Output the (x, y) coordinate of the center of the cell containing the given text.  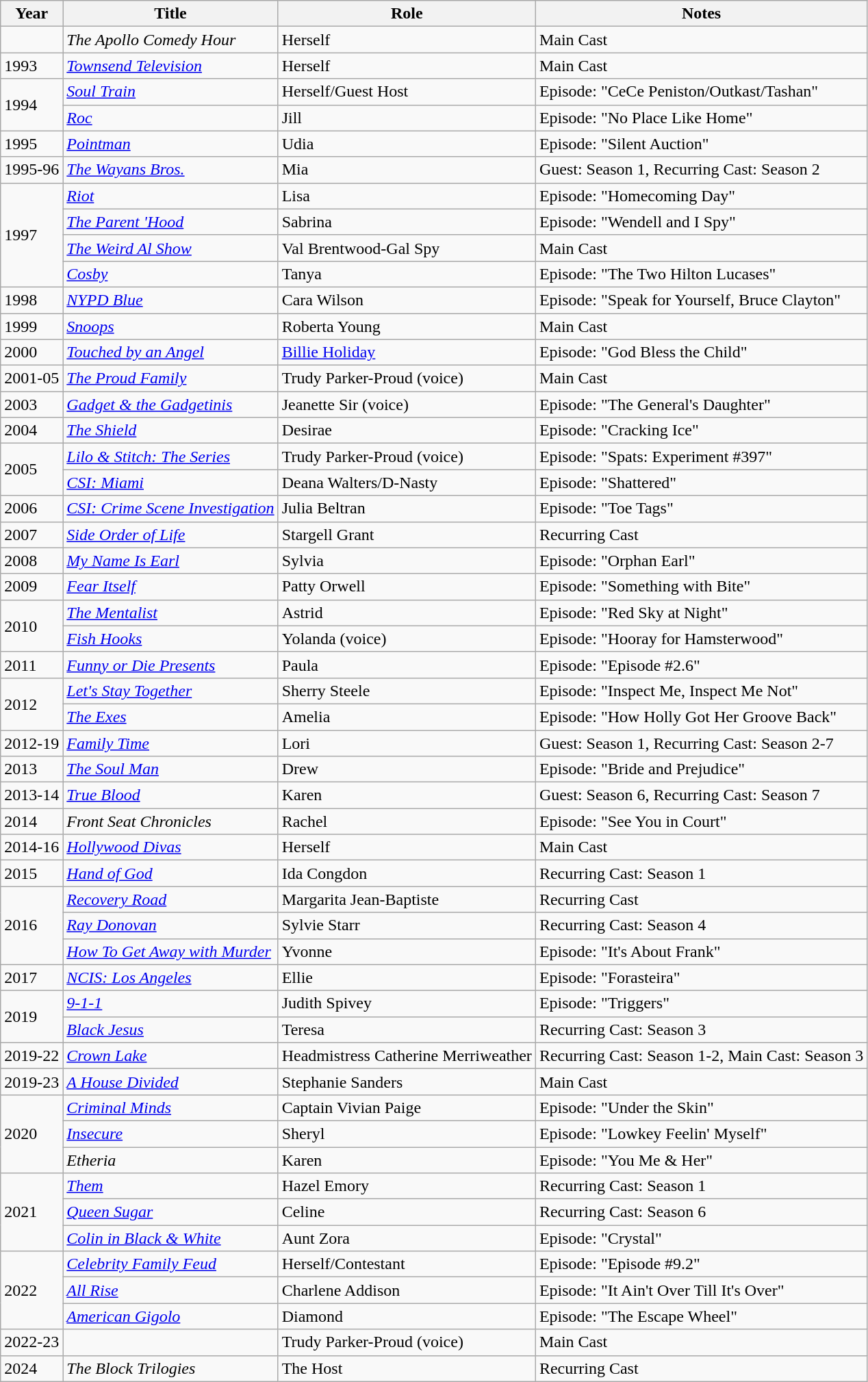
Episode: "It Ain't Over Till It's Over" (701, 1290)
Notes (701, 14)
CSI: Crime Scene Investigation (170, 509)
Herself/Guest Host (407, 92)
Soul Train (170, 92)
Lori (407, 743)
Sylvie Starr (407, 925)
The Apollo Comedy Hour (170, 40)
Captain Vivian Paige (407, 1108)
Yolanda (voice) (407, 639)
Stephanie Sanders (407, 1082)
Role (407, 14)
2020 (31, 1134)
American Gigolo (170, 1316)
Deana Walters/D-Nasty (407, 483)
The Proud Family (170, 379)
Colin in Black & White (170, 1238)
Teresa (407, 1029)
Roc (170, 118)
Billie Holiday (407, 353)
Julia Beltran (407, 509)
The Soul Man (170, 769)
Amelia (407, 717)
Udia (407, 144)
Front Seat Chronicles (170, 821)
CSI: Miami (170, 483)
Recovery Road (170, 899)
Riot (170, 196)
Episode: "Episode #9.2" (701, 1264)
Family Time (170, 743)
2011 (31, 665)
Episode: "Something with Bite" (701, 587)
Ida Congdon (407, 873)
2017 (31, 977)
2019-22 (31, 1055)
2010 (31, 626)
2015 (31, 873)
Recurring Cast: Season 1-2, Main Cast: Season 3 (701, 1055)
Episode: "God Bless the Child" (701, 353)
Roberta Young (407, 327)
Mia (407, 170)
Episode: "Lowkey Feelin' Myself" (701, 1134)
Celebrity Family Feud (170, 1264)
1993 (31, 66)
The Parent 'Hood (170, 222)
2019-23 (31, 1082)
Stargell Grant (407, 535)
The Host (407, 1368)
The Mentalist (170, 613)
The Block Trilogies (170, 1368)
2013-14 (31, 795)
Title (170, 14)
2008 (31, 561)
Pointman (170, 144)
Gadget & the Gadgetinis (170, 405)
2012 (31, 704)
Episode: "Red Sky at Night" (701, 613)
Episode: "Triggers" (701, 1003)
Episode: "Episode #2.6" (701, 665)
Episode: "CeCe Peniston/Outkast/Tashan" (701, 92)
Jeanette Sir (voice) (407, 405)
Episode: "Crystal" (701, 1238)
1995-96 (31, 170)
Episode: "Silent Auction" (701, 144)
Headmistress Catherine Merriweather (407, 1055)
Lisa (407, 196)
Insecure (170, 1134)
Recurring Cast: Season 4 (701, 925)
Snoops (170, 327)
Sylvia (407, 561)
Episode: "It's About Frank" (701, 951)
Let's Stay Together (170, 691)
Margarita Jean-Baptiste (407, 899)
All Rise (170, 1290)
NCIS: Los Angeles (170, 977)
Episode: "The General's Daughter" (701, 405)
Episode: "Spats: Experiment #397" (701, 457)
1994 (31, 105)
Episode: "Wendell and I Spy" (701, 222)
2000 (31, 353)
2016 (31, 925)
Episode: "Under the Skin" (701, 1108)
Ray Donovan (170, 925)
2024 (31, 1368)
2004 (31, 431)
2014-16 (31, 847)
Herself/Contestant (407, 1264)
Jill (407, 118)
Patty Orwell (407, 587)
9-1-1 (170, 1003)
Episode: "Shattered" (701, 483)
2006 (31, 509)
Sheryl (407, 1134)
Guest: Season 1, Recurring Cast: Season 2 (701, 170)
My Name Is Earl (170, 561)
2007 (31, 535)
Fish Hooks (170, 639)
Cosby (170, 274)
Episode: "The Escape Wheel" (701, 1316)
1997 (31, 235)
Year (31, 14)
Lilo & Stitch: The Series (170, 457)
Desirae (407, 431)
Episode: "See You in Court" (701, 821)
Diamond (407, 1316)
A House Divided (170, 1082)
Episode: "Toe Tags" (701, 509)
Crown Lake (170, 1055)
Sherry Steele (407, 691)
Black Jesus (170, 1029)
Episode: "Homecoming Day" (701, 196)
Cara Wilson (407, 300)
Episode: "Speak for Yourself, Bruce Clayton" (701, 300)
Hand of God (170, 873)
Tanya (407, 274)
Queen Sugar (170, 1212)
2001-05 (31, 379)
Episode: "Forasteira" (701, 977)
Etheria (170, 1160)
Episode: "Bride and Prejudice" (701, 769)
Yvonne (407, 951)
2021 (31, 1212)
Charlene Addison (407, 1290)
True Blood (170, 795)
Ellie (407, 977)
Touched by an Angel (170, 353)
The Shield (170, 431)
Celine (407, 1212)
2019 (31, 1016)
Side Order of Life (170, 535)
Episode: "Orphan Earl" (701, 561)
1995 (31, 144)
2014 (31, 821)
Guest: Season 1, Recurring Cast: Season 2-7 (701, 743)
Episode: "Cracking Ice" (701, 431)
1998 (31, 300)
2022-23 (31, 1342)
Episode: "Inspect Me, Inspect Me Not" (701, 691)
Val Brentwood-Gal Spy (407, 248)
Astrid (407, 613)
Guest: Season 6, Recurring Cast: Season 7 (701, 795)
2022 (31, 1290)
Them (170, 1186)
Funny or Die Presents (170, 665)
Rachel (407, 821)
The Weird Al Show (170, 248)
Hollywood Divas (170, 847)
The Exes (170, 717)
Episode: "Hooray for Hamsterwood" (701, 639)
Criminal Minds (170, 1108)
2013 (31, 769)
Aunt Zora (407, 1238)
Recurring Cast: Season 6 (701, 1212)
Townsend Television (170, 66)
Episode: "No Place Like Home" (701, 118)
1999 (31, 327)
Recurring Cast: Season 3 (701, 1029)
Episode: "The Two Hilton Lucases" (701, 274)
2012-19 (31, 743)
Episode: "You Me & Her" (701, 1160)
Paula (407, 665)
Sabrina (407, 222)
Fear Itself (170, 587)
Drew (407, 769)
How To Get Away with Murder (170, 951)
2005 (31, 470)
The Wayans Bros. (170, 170)
Judith Spivey (407, 1003)
2009 (31, 587)
Hazel Emory (407, 1186)
NYPD Blue (170, 300)
2003 (31, 405)
Episode: "How Holly Got Her Groove Back" (701, 717)
